From the cell containing the given text, extract its center point as [X, Y] coordinate. 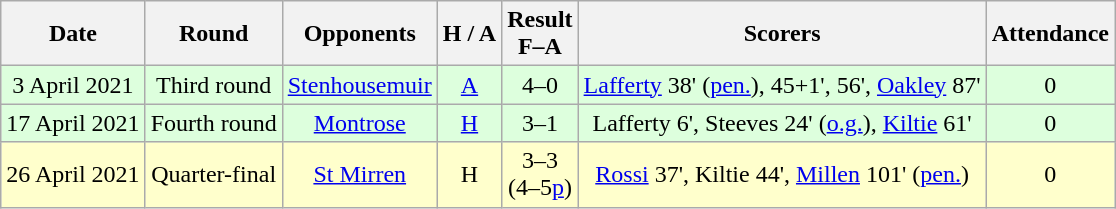
Stenhousemuir [360, 85]
Attendance [1050, 34]
Lafferty 38' (pen.), 45+1', 56', Oakley 87' [782, 85]
H / A [469, 34]
Rossi 37', Kiltie 44', Millen 101' (pen.) [782, 174]
Third round [214, 85]
Opponents [360, 34]
26 April 2021 [73, 174]
3–3 (4–5p) [540, 174]
17 April 2021 [73, 123]
Quarter-final [214, 174]
Fourth round [214, 123]
Scorers [782, 34]
Round [214, 34]
4–0 [540, 85]
Lafferty 6', Steeves 24' (o.g.), Kiltie 61' [782, 123]
Montrose [360, 123]
3 April 2021 [73, 85]
A [469, 85]
3–1 [540, 123]
ResultF–A [540, 34]
St Mirren [360, 174]
Date [73, 34]
